Capture the cell that displays the provided text and extract its [x, y] central coordinate. 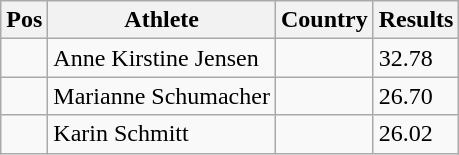
Results [416, 20]
26.02 [416, 134]
Country [324, 20]
Marianne Schumacher [162, 96]
26.70 [416, 96]
32.78 [416, 58]
Athlete [162, 20]
Pos [24, 20]
Anne Kirstine Jensen [162, 58]
Karin Schmitt [162, 134]
